For the text-containing cell, return its midpoint in [x, y] coordinate format. 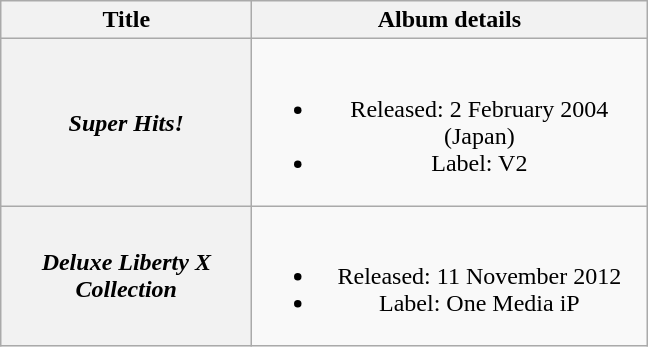
Deluxe Liberty XCollection [126, 276]
Album details [450, 20]
Released: 2 February 2004 (Japan)Label: V2 [450, 122]
Title [126, 20]
Super Hits! [126, 122]
Released: 11 November 2012Label: One Media iP [450, 276]
